Output the (X, Y) coordinate of the center of the cell containing the given text.  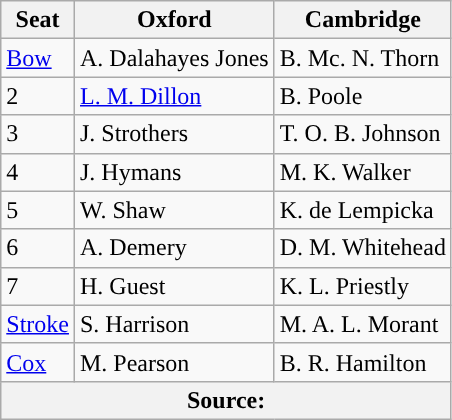
M. Pearson (174, 362)
H. Guest (174, 286)
Oxford (174, 20)
J. Hymans (174, 172)
4 (38, 172)
6 (38, 248)
B. R. Hamilton (362, 362)
7 (38, 286)
S. Harrison (174, 324)
Cambridge (362, 20)
B. Mc. N. Thorn (362, 58)
K. de Lempicka (362, 210)
3 (38, 134)
B. Poole (362, 96)
5 (38, 210)
Seat (38, 20)
D. M. Whitehead (362, 248)
Stroke (38, 324)
2 (38, 96)
A. Demery (174, 248)
Bow (38, 58)
W. Shaw (174, 210)
Cox (38, 362)
J. Strothers (174, 134)
Source: (226, 400)
T. O. B. Johnson (362, 134)
M. A. L. Morant (362, 324)
L. M. Dillon (174, 96)
K. L. Priestly (362, 286)
M. K. Walker (362, 172)
A. Dalahayes Jones (174, 58)
